Find where the given text appears and provide that cell's center as (X, Y) coordinate. 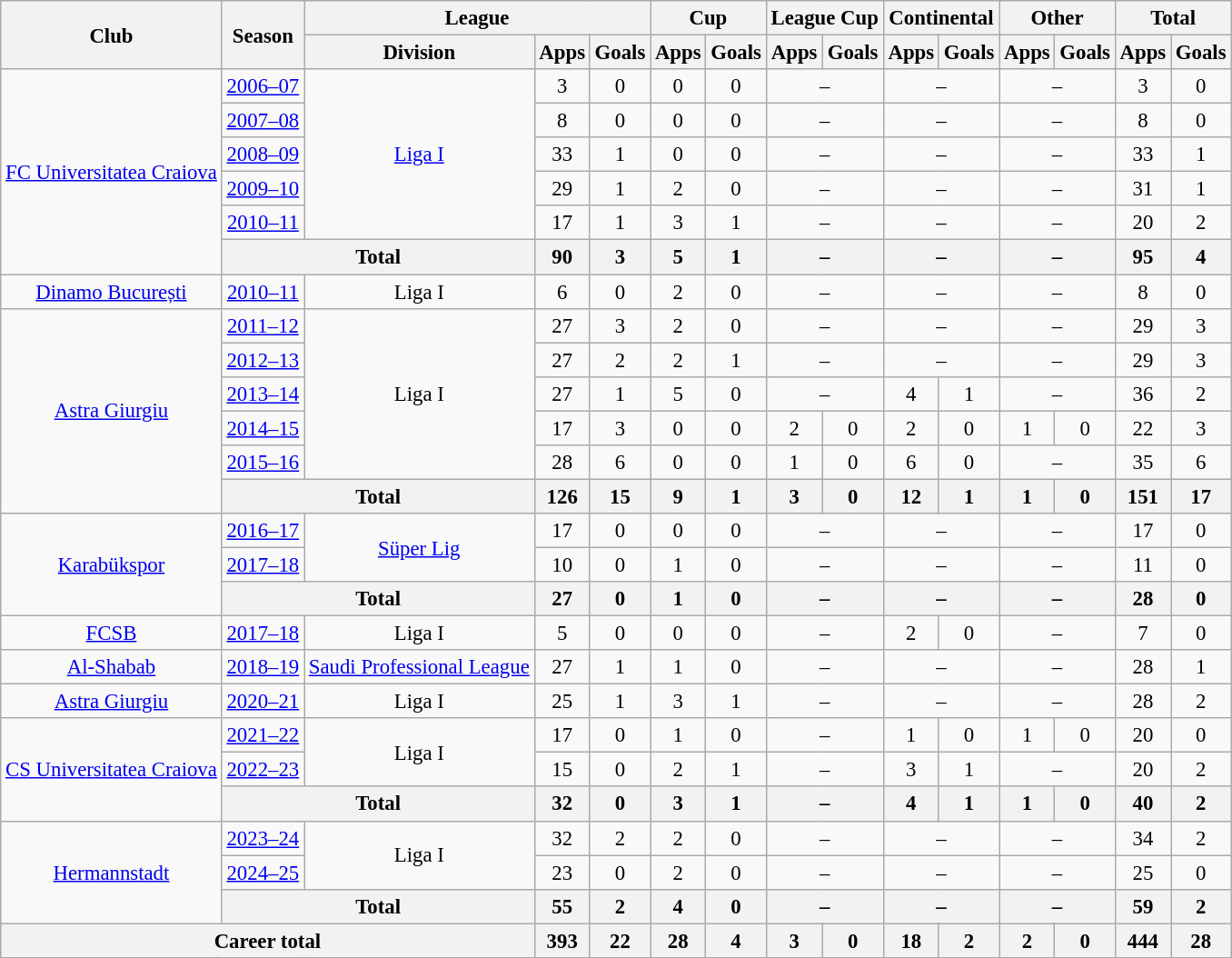
10 (561, 564)
FC Universitatea Craiova (111, 172)
2008–09 (263, 155)
2022–23 (263, 770)
444 (1143, 941)
Al-Shabab (111, 667)
2020–21 (263, 702)
Career total (267, 941)
11 (1143, 564)
2012–13 (263, 360)
34 (1143, 838)
2014–15 (263, 428)
Season (263, 35)
7 (1143, 634)
126 (561, 496)
Dinamo București (111, 292)
393 (561, 941)
95 (1143, 257)
Division (419, 53)
FCSB (111, 634)
League (476, 18)
2023–24 (263, 838)
18 (910, 941)
35 (1143, 463)
2021–22 (263, 735)
Saudi Professional League (419, 667)
2024–25 (263, 873)
Hermannstadt (111, 873)
League Cup (825, 18)
2016–17 (263, 531)
Cup (709, 18)
90 (561, 257)
2013–14 (263, 394)
Continental (941, 18)
12 (910, 496)
Süper Lig (419, 547)
40 (1143, 804)
2007–08 (263, 121)
2015–16 (263, 463)
Other (1058, 18)
59 (1143, 906)
31 (1143, 189)
23 (561, 873)
2009–10 (263, 189)
Karabükspor (111, 565)
9 (678, 496)
2011–12 (263, 325)
Club (111, 35)
55 (561, 906)
151 (1143, 496)
36 (1143, 394)
2006–07 (263, 86)
CS Universitatea Craiova (111, 769)
2018–19 (263, 667)
